Return (x, y) of the center of cell containing provided text 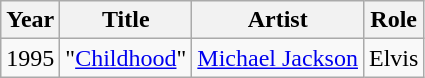
Title (126, 20)
Artist (278, 20)
Year (30, 20)
"Childhood" (126, 58)
1995 (30, 58)
Elvis (393, 58)
Role (393, 20)
Michael Jackson (278, 58)
